Provide the (x, y) coordinate of the cell's center where the given text is located.  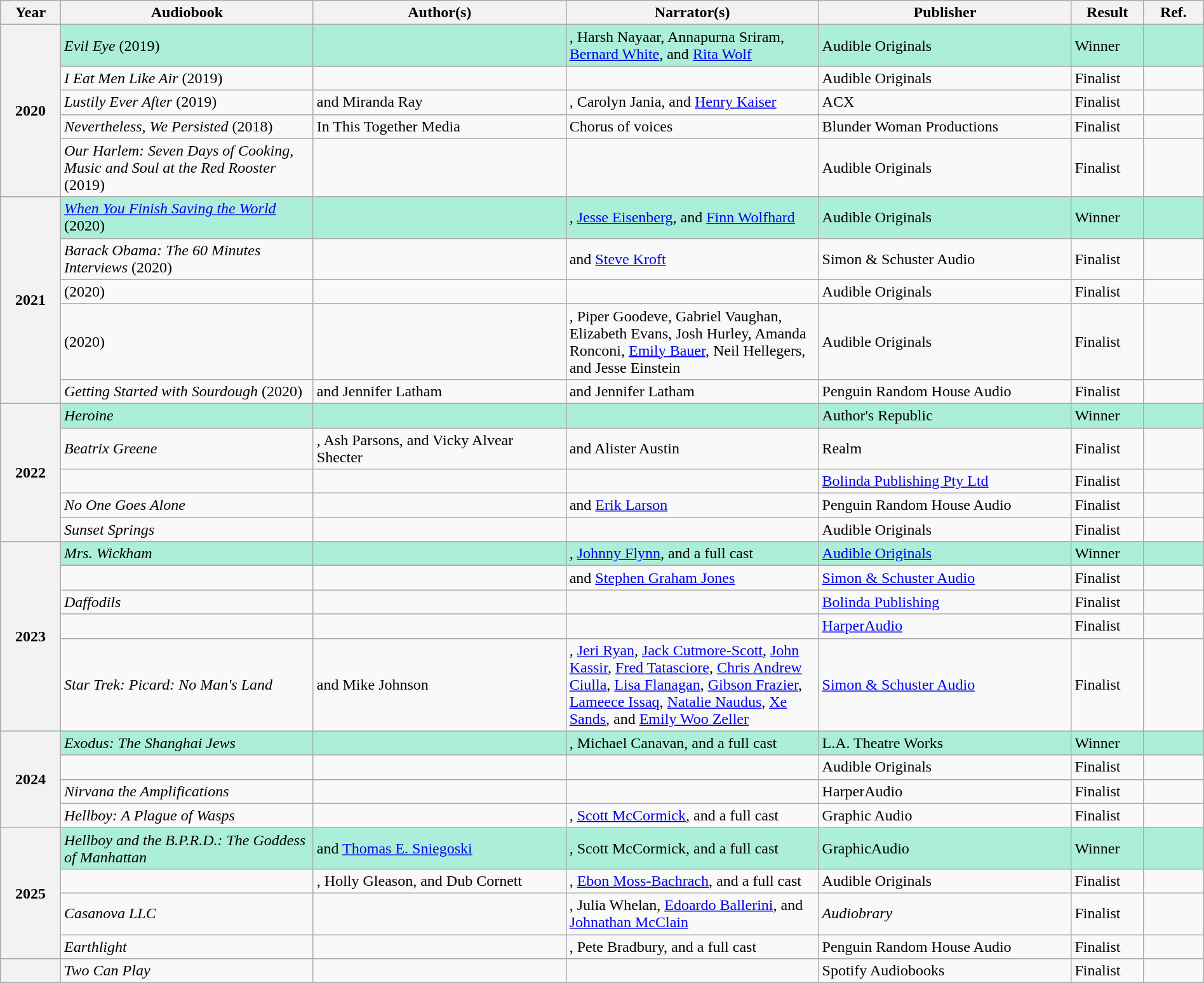
, Johnny Flynn, and a full cast (692, 554)
Audiobook (187, 13)
Publisher (945, 13)
2025 (30, 893)
, Julia Whelan, Edoardo Ballerini, and Johnathan McClain (692, 913)
Ref. (1174, 13)
Realm (945, 448)
Barack Obama: The 60 Minutes Interviews (2020) (187, 259)
2022 (30, 472)
, Michael Canavan, and a full cast (692, 743)
Chorus of voices (692, 126)
Heroine (187, 415)
2020 (30, 110)
Graphic Audio (945, 815)
ACX (945, 102)
Getting Started with Sourdough (2020) (187, 391)
2023 (30, 636)
and Mike Johnson (439, 685)
Mrs. Wickham (187, 554)
Hellboy: A Plague of Wasps (187, 815)
Lustily Ever After (2019) (187, 102)
Author's Republic (945, 415)
Earthlight (187, 947)
In This Together Media (439, 126)
Blunder Woman Productions (945, 126)
Star Trek: Picard: No Man's Land (187, 685)
, Holly Gleason, and Dub Cornett (439, 881)
2021 (30, 300)
I Eat Men Like Air (2019) (187, 78)
, Ebon Moss-Bachrach, and a full cast (692, 881)
Audiobrary (945, 913)
and Miranda Ray (439, 102)
Daffodils (187, 602)
, Carolyn Jania, and Henry Kaiser (692, 102)
Nevertheless, We Persisted (2018) (187, 126)
Casanova LLC (187, 913)
L.A. Theatre Works (945, 743)
, Jesse Eisenberg, and Finn Wolfhard (692, 217)
and Erik Larson (692, 505)
No One Goes Alone (187, 505)
Spotify Audiobooks (945, 971)
Beatrix Greene (187, 448)
Nirvana the Amplifications (187, 791)
Result (1107, 13)
When You Finish Saving the World (2020) (187, 217)
Narrator(s) (692, 13)
Exodus: The Shanghai Jews (187, 743)
Bolinda Publishing Pty Ltd (945, 481)
Two Can Play (187, 971)
, Harsh Nayaar, Annapurna Sriram, Bernard White, and Rita Wolf (692, 46)
and Steve Kroft (692, 259)
Hellboy and the B.P.R.D.: The Goddess of Manhattan (187, 848)
, Pete Bradbury, and a full cast (692, 947)
Sunset Springs (187, 530)
Our Harlem: Seven Days of Cooking, Music and Soul at the Red Rooster (2019) (187, 168)
, Piper Goodeve, Gabriel Vaughan, Elizabeth Evans, Josh Hurley, Amanda Ronconi, Emily Bauer, Neil Hellegers, and Jesse Einstein (692, 342)
Bolinda Publishing (945, 602)
2024 (30, 779)
Evil Eye (2019) (187, 46)
Author(s) (439, 13)
Year (30, 13)
and Stephen Graham Jones (692, 578)
and Thomas E. Sniegoski (439, 848)
, Ash Parsons, and Vicky Alvear Shecter (439, 448)
and Alister Austin (692, 448)
GraphicAudio (945, 848)
